Determine the (X, Y) coordinate at the center of the cell enclosing the given text.  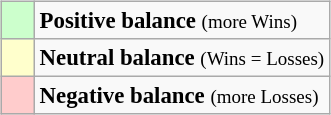
Neutral balance (Wins = Losses) (182, 58)
Negative balance (more Losses) (182, 96)
Positive balance (more Wins) (182, 21)
